Capture the cell that displays the provided text and extract its [X, Y] central coordinate. 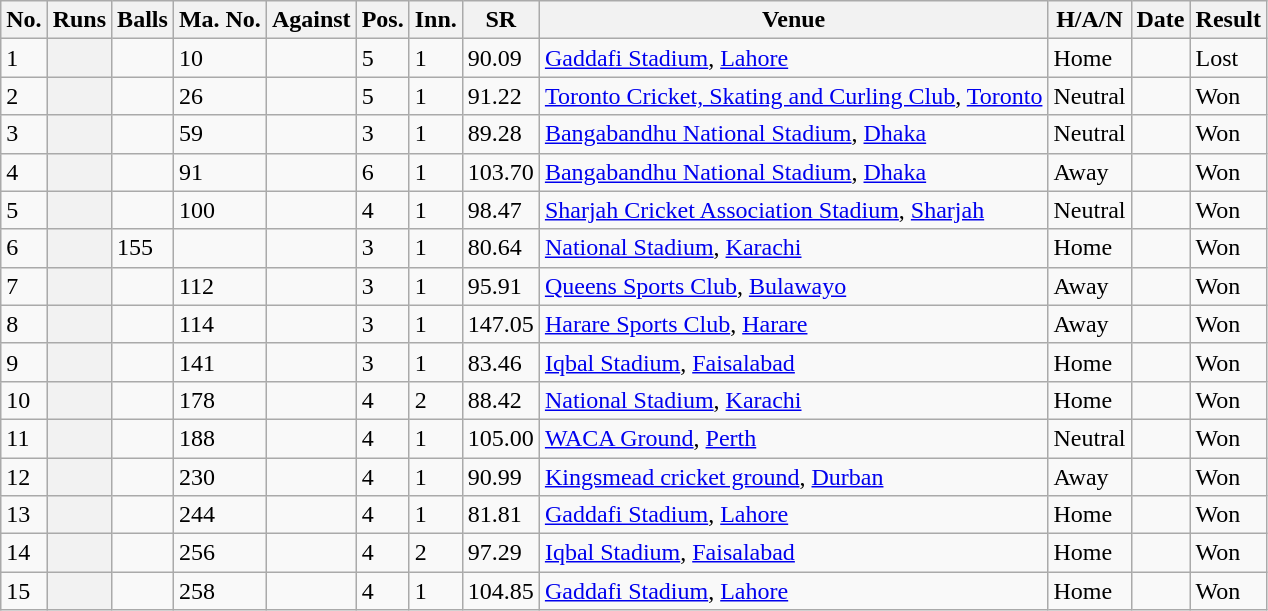
7 [24, 286]
114 [220, 324]
89.28 [500, 134]
Lost [1228, 58]
Against [311, 20]
26 [220, 96]
Kingsmead cricket ground, Durban [794, 477]
Inn. [436, 20]
WACA Ground, Perth [794, 438]
15 [24, 591]
188 [220, 438]
104.85 [500, 591]
H/A/N [1090, 20]
Balls [143, 20]
Pos. [382, 20]
Runs [79, 20]
256 [220, 553]
244 [220, 515]
11 [24, 438]
155 [143, 248]
81.81 [500, 515]
Date [1160, 20]
14 [24, 553]
88.42 [500, 400]
90.09 [500, 58]
178 [220, 400]
103.70 [500, 172]
97.29 [500, 553]
100 [220, 210]
8 [24, 324]
91 [220, 172]
Ma. No. [220, 20]
98.47 [500, 210]
59 [220, 134]
105.00 [500, 438]
90.99 [500, 477]
SR [500, 20]
13 [24, 515]
80.64 [500, 248]
Sharjah Cricket Association Stadium, Sharjah [794, 210]
Result [1228, 20]
147.05 [500, 324]
Queens Sports Club, Bulawayo [794, 286]
12 [24, 477]
No. [24, 20]
112 [220, 286]
258 [220, 591]
9 [24, 362]
91.22 [500, 96]
Toronto Cricket, Skating and Curling Club, Toronto [794, 96]
141 [220, 362]
230 [220, 477]
95.91 [500, 286]
Venue [794, 20]
Harare Sports Club, Harare [794, 324]
83.46 [500, 362]
